Determine the [X, Y] coordinate at the center of the cell enclosing the given text.  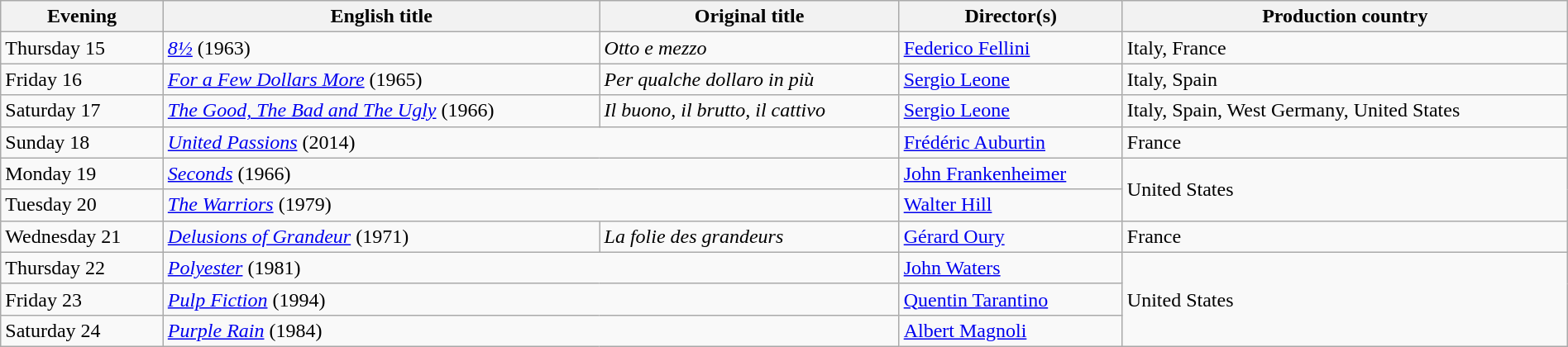
Thursday 15 [83, 48]
La folie des grandeurs [749, 236]
8½ (1963) [381, 48]
Friday 23 [83, 299]
Evening [83, 17]
The Warriors (1979) [531, 205]
Albert Magnoli [1011, 330]
Walter Hill [1011, 205]
Quentin Tarantino [1011, 299]
John Frankenheimer [1011, 173]
Seconds (1966) [531, 173]
John Waters [1011, 268]
Italy, Spain, West Germany, United States [1345, 111]
Director(s) [1011, 17]
Polyester (1981) [531, 268]
Original title [749, 17]
Gérard Oury [1011, 236]
Monday 19 [83, 173]
Italy, Spain [1345, 79]
Delusions of Grandeur (1971) [381, 236]
Purple Rain (1984) [531, 330]
United Passions (2014) [531, 142]
Sunday 18 [83, 142]
Federico Fellini [1011, 48]
Thursday 22 [83, 268]
Frédéric Auburtin [1011, 142]
The Good, The Bad and The Ugly (1966) [381, 111]
Pulp Fiction (1994) [531, 299]
Per qualche dollaro in più [749, 79]
English title [381, 17]
Friday 16 [83, 79]
Saturday 24 [83, 330]
For a Few Dollars More (1965) [381, 79]
Italy, France [1345, 48]
Production country [1345, 17]
Otto e mezzo [749, 48]
Wednesday 21 [83, 236]
Saturday 17 [83, 111]
Tuesday 20 [83, 205]
Il buono, il brutto, il cattivo [749, 111]
